Scan for the cell matching the given text and deliver its (X, Y) coordinate at center. 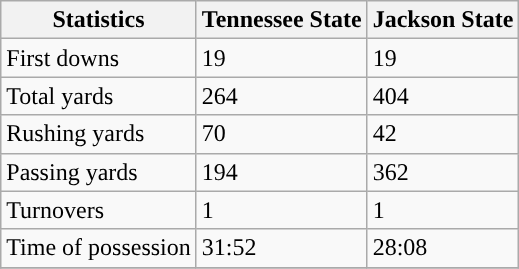
28:08 (443, 248)
194 (282, 172)
70 (282, 134)
404 (443, 96)
Time of possession (99, 248)
Rushing yards (99, 134)
31:52 (282, 248)
Turnovers (99, 210)
Tennessee State (282, 20)
Total yards (99, 96)
362 (443, 172)
Passing yards (99, 172)
Statistics (99, 20)
First downs (99, 58)
42 (443, 134)
Jackson State (443, 20)
264 (282, 96)
